For the text-containing cell, return its midpoint in (X, Y) coordinate format. 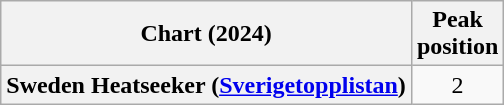
Peakposition (457, 34)
Sweden Heatseeker (Sverigetopplistan) (206, 85)
2 (457, 85)
Chart (2024) (206, 34)
